Identify which cell holds the provided text, then report its [X, Y] central coordinate. 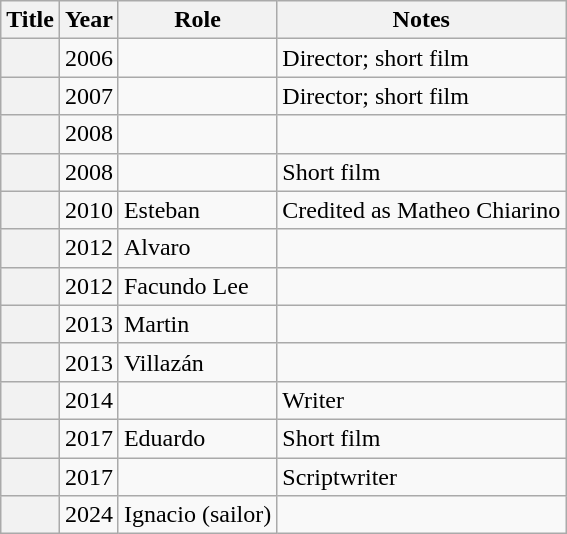
Ignacio (sailor) [197, 515]
Esteban [197, 210]
Eduardo [197, 438]
2024 [88, 515]
Alvaro [197, 248]
Year [88, 20]
Villazán [197, 362]
Scriptwriter [422, 477]
Facundo Lee [197, 286]
Role [197, 20]
Writer [422, 400]
Credited as Matheo Chiarino [422, 210]
2014 [88, 400]
Notes [422, 20]
2007 [88, 96]
2010 [88, 210]
Martin [197, 324]
Title [30, 20]
2006 [88, 58]
